Capture the cell that displays the provided text and extract its [X, Y] central coordinate. 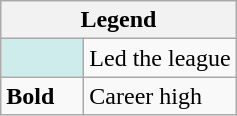
Career high [160, 96]
Legend [118, 20]
Bold [42, 96]
Led the league [160, 58]
